Scan for the cell matching the given text and deliver its [X, Y] coordinate at center. 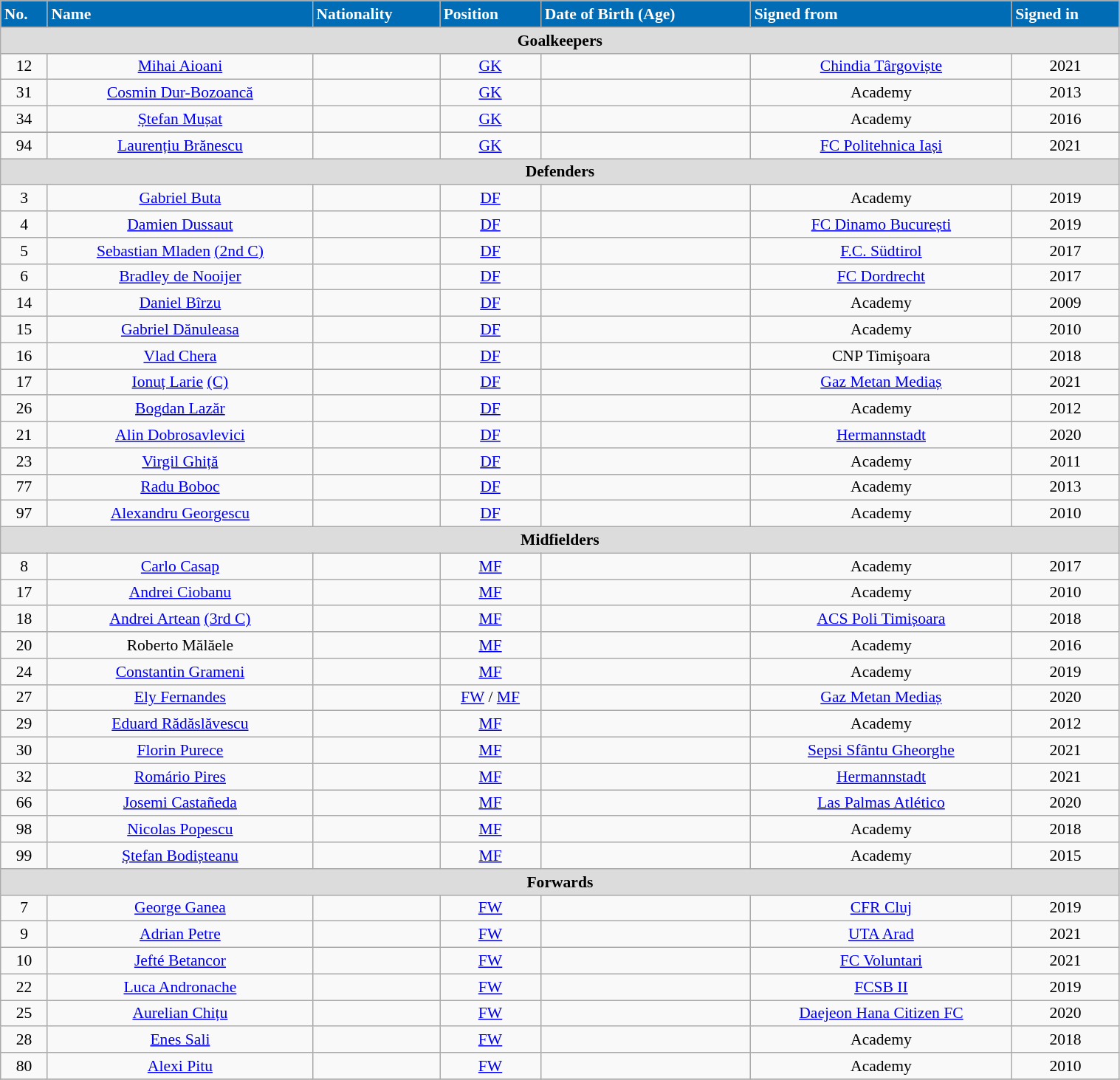
Nationality [376, 14]
15 [24, 330]
Andrei Artean (3rd C) [180, 619]
CNP Timişoara [882, 356]
23 [24, 461]
Chindia Târgoviște [882, 66]
FC Voluntari [882, 961]
Ștefan Bodișteanu [180, 856]
Bogdan Lazăr [180, 409]
Damien Dussaut [180, 224]
2011 [1065, 461]
99 [24, 856]
Alexi Pitu [180, 1066]
98 [24, 830]
Alin Dobrosavlevici [180, 435]
FC Dinamo București [882, 224]
Position [490, 14]
Enes Sali [180, 1040]
29 [24, 724]
Name [180, 14]
Signed in [1065, 14]
Defenders [560, 172]
Carlo Casap [180, 566]
Radu Boboc [180, 487]
Romário Pires [180, 777]
Gabriel Dănuleasa [180, 330]
Florin Purece [180, 751]
Daejeon Hana Citizen FC [882, 1014]
2015 [1065, 856]
Las Palmas Atlético [882, 803]
UTA Arad [882, 935]
Mihai Aioani [180, 66]
Aurelian Chițu [180, 1014]
FCSB II [882, 987]
Ely Fernandes [180, 698]
Forwards [560, 882]
Vlad Chera [180, 356]
Constantin Grameni [180, 672]
George Ganea [180, 908]
28 [24, 1040]
FC Dordrecht [882, 277]
Ștefan Mușat [180, 120]
10 [24, 961]
94 [24, 145]
Daniel Bîrzu [180, 303]
No. [24, 14]
CFR Cluj [882, 908]
Laurențiu Brănescu [180, 145]
27 [24, 698]
4 [24, 224]
Cosmin Dur-Bozoancă [180, 93]
Virgil Ghiță [180, 461]
30 [24, 751]
22 [24, 987]
Alexandru Georgescu [180, 514]
8 [24, 566]
Adrian Petre [180, 935]
97 [24, 514]
Roberto Mălăele [180, 645]
Luca Andronache [180, 987]
32 [24, 777]
24 [24, 672]
Sebastian Mladen (2nd C) [180, 251]
3 [24, 199]
66 [24, 803]
77 [24, 487]
80 [24, 1066]
Signed from [882, 14]
Ionuț Larie (C) [180, 382]
Josemi Castañeda [180, 803]
ACS Poli Timișoara [882, 619]
F.C. Südtirol [882, 251]
FW / MF [490, 698]
Bradley de Nooijer [180, 277]
Gabriel Buta [180, 199]
16 [24, 356]
Sepsi Sfântu Gheorghe [882, 751]
18 [24, 619]
21 [24, 435]
20 [24, 645]
Goalkeepers [560, 41]
25 [24, 1014]
7 [24, 908]
Eduard Rădăslăvescu [180, 724]
5 [24, 251]
26 [24, 409]
6 [24, 277]
Jefté Betancor [180, 961]
9 [24, 935]
14 [24, 303]
2009 [1065, 303]
Date of Birth (Age) [646, 14]
FC Politehnica Iași [882, 145]
12 [24, 66]
31 [24, 93]
Nicolas Popescu [180, 830]
Andrei Ciobanu [180, 593]
34 [24, 120]
Midfielders [560, 540]
